Extract the [X, Y] coordinate from the center of the cell holding the provided text.  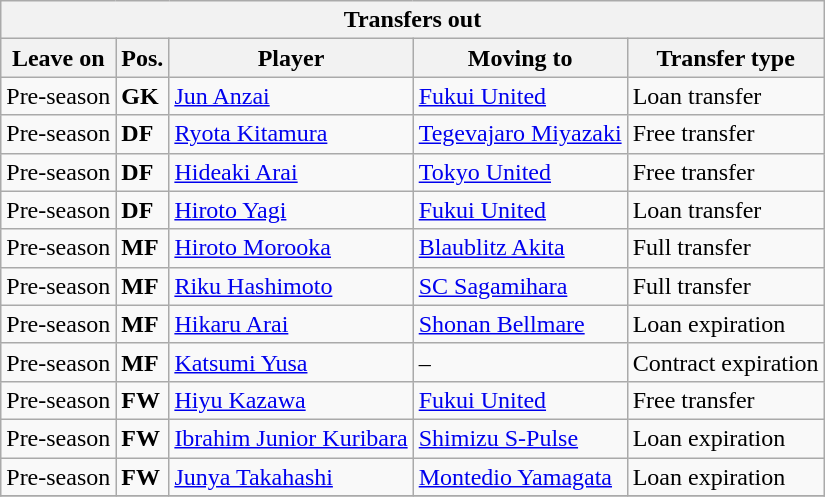
SC Sagamihara [520, 286]
Transfers out [412, 20]
Contract expiration [726, 362]
Hiroto Morooka [291, 248]
Katsumi Yusa [291, 362]
Riku Hashimoto [291, 286]
GK [142, 96]
Hiroto Yagi [291, 210]
Moving to [520, 58]
Junya Takahashi [291, 477]
Ryota Kitamura [291, 134]
Ibrahim Junior Kuribara [291, 438]
Tegevajaro Miyazaki [520, 134]
Leave on [58, 58]
Pos. [142, 58]
Transfer type [726, 58]
Montedio Yamagata [520, 477]
Player [291, 58]
Shonan Bellmare [520, 324]
Hiyu Kazawa [291, 400]
– [520, 362]
Hikaru Arai [291, 324]
Jun Anzai [291, 96]
Shimizu S-Pulse [520, 438]
Hideaki Arai [291, 172]
Blaublitz Akita [520, 248]
Tokyo United [520, 172]
